Extract the (x, y) coordinate from the center of the cell holding the provided text.  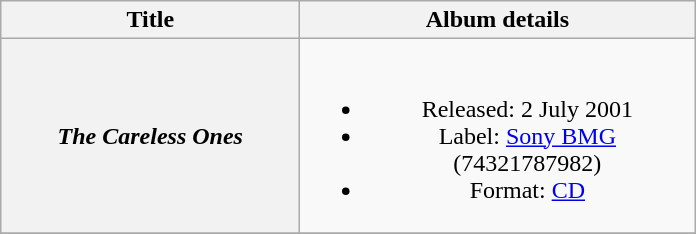
The Careless Ones (150, 136)
Released: 2 July 2001Label: Sony BMG (74321787982)Format: CD (498, 136)
Title (150, 20)
Album details (498, 20)
